Pinpoint the cell where the given text exists, returning its [x, y] midpoint coordinate. 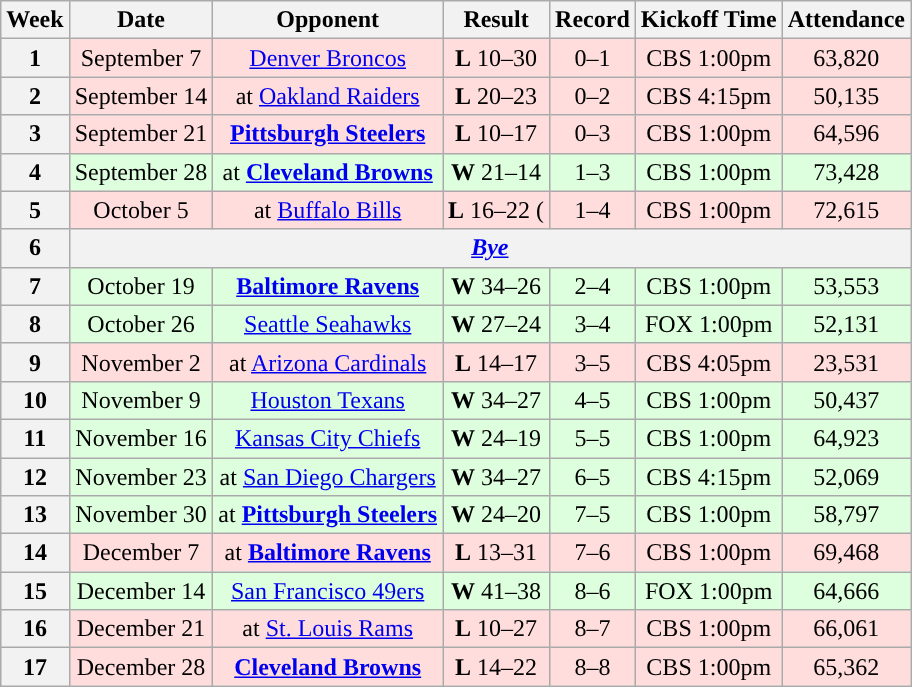
Denver Broncos [328, 58]
Result [496, 20]
November 23 [141, 477]
8 [35, 324]
September 14 [141, 96]
52,069 [846, 477]
Kansas City Chiefs [328, 438]
12 [35, 477]
Week [35, 20]
4–5 [593, 400]
5–5 [593, 438]
3 [35, 134]
at Oakland Raiders [328, 96]
2 [35, 96]
L 16–22 ( [496, 210]
L 13–31 [496, 553]
11 [35, 438]
November 9 [141, 400]
14 [35, 553]
64,596 [846, 134]
58,797 [846, 515]
69,468 [846, 553]
3–5 [593, 362]
17 [35, 667]
W 27–24 [496, 324]
Houston Texans [328, 400]
September 28 [141, 172]
Attendance [846, 20]
at San Diego Chargers [328, 477]
W 24–19 [496, 438]
1–3 [593, 172]
November 2 [141, 362]
1 [35, 58]
Baltimore Ravens [328, 286]
0–3 [593, 134]
64,666 [846, 591]
San Francisco 49ers [328, 591]
0–1 [593, 58]
Opponent [328, 20]
Date [141, 20]
December 21 [141, 629]
10 [35, 400]
at Baltimore Ravens [328, 553]
November 16 [141, 438]
October 19 [141, 286]
October 5 [141, 210]
50,135 [846, 96]
L 14–22 [496, 667]
December 14 [141, 591]
2–4 [593, 286]
1–4 [593, 210]
73,428 [846, 172]
72,615 [846, 210]
3–4 [593, 324]
September 7 [141, 58]
W 34–26 [496, 286]
W 24–20 [496, 515]
at St. Louis Rams [328, 629]
November 30 [141, 515]
Record [593, 20]
W 21–14 [496, 172]
Bye [490, 248]
5 [35, 210]
66,061 [846, 629]
L 20–23 [496, 96]
50,437 [846, 400]
8–8 [593, 667]
23,531 [846, 362]
52,131 [846, 324]
6–5 [593, 477]
64,923 [846, 438]
September 21 [141, 134]
December 28 [141, 667]
Seattle Seahawks [328, 324]
Pittsburgh Steelers [328, 134]
8–6 [593, 591]
December 7 [141, 553]
8–7 [593, 629]
W 41–38 [496, 591]
16 [35, 629]
Cleveland Browns [328, 667]
L 14–17 [496, 362]
L 10–27 [496, 629]
0–2 [593, 96]
7–5 [593, 515]
at Buffalo Bills [328, 210]
Kickoff Time [708, 20]
CBS 4:05pm [708, 362]
L 10–17 [496, 134]
53,553 [846, 286]
9 [35, 362]
4 [35, 172]
6 [35, 248]
L 10–30 [496, 58]
October 26 [141, 324]
63,820 [846, 58]
7 [35, 286]
65,362 [846, 667]
at Cleveland Browns [328, 172]
15 [35, 591]
at Arizona Cardinals [328, 362]
at Pittsburgh Steelers [328, 515]
13 [35, 515]
7–6 [593, 553]
